Return the (X, Y) coordinate for the center point of the cell that contains the specified text.  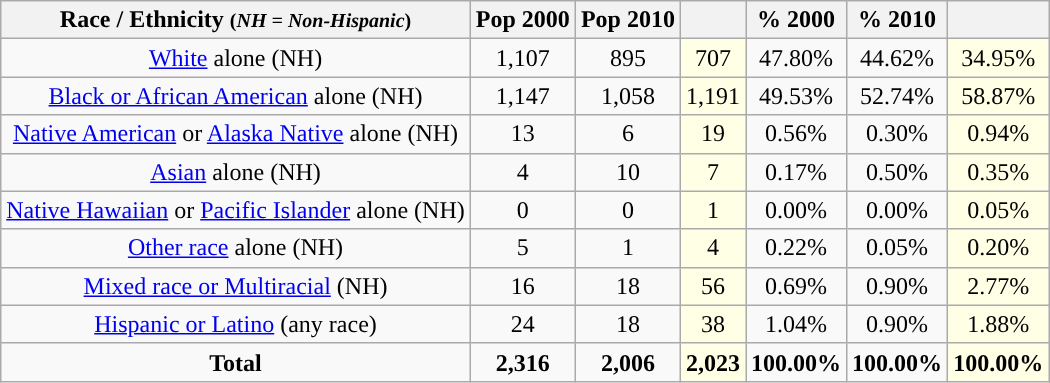
44.62% (898, 58)
7 (712, 172)
2,316 (522, 362)
Total (236, 362)
56 (712, 286)
1,191 (712, 96)
Race / Ethnicity (NH = Non-Hispanic) (236, 20)
13 (522, 134)
24 (522, 324)
0.20% (998, 248)
49.53% (796, 96)
1.04% (796, 324)
16 (522, 286)
1,147 (522, 96)
0.17% (796, 172)
47.80% (796, 58)
707 (712, 58)
Asian alone (NH) (236, 172)
34.95% (998, 58)
Pop 2000 (522, 20)
10 (628, 172)
19 (712, 134)
Other race alone (NH) (236, 248)
Pop 2010 (628, 20)
Hispanic or Latino (any race) (236, 324)
2.77% (998, 286)
Native Hawaiian or Pacific Islander alone (NH) (236, 210)
Black or African American alone (NH) (236, 96)
White alone (NH) (236, 58)
% 2010 (898, 20)
52.74% (898, 96)
0.22% (796, 248)
1.88% (998, 324)
0.56% (796, 134)
0.50% (898, 172)
58.87% (998, 96)
2,006 (628, 362)
0.30% (898, 134)
Native American or Alaska Native alone (NH) (236, 134)
895 (628, 58)
Mixed race or Multiracial (NH) (236, 286)
2,023 (712, 362)
0.69% (796, 286)
6 (628, 134)
0.35% (998, 172)
1,058 (628, 96)
% 2000 (796, 20)
5 (522, 248)
0.94% (998, 134)
38 (712, 324)
1,107 (522, 58)
